Find where the given text appears and provide that cell's center as (X, Y) coordinate. 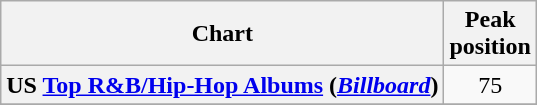
US Top R&B/Hip-Hop Albums (Billboard) (222, 85)
75 (490, 85)
Chart (222, 34)
Peakposition (490, 34)
